Detect which cell encompasses the target text, then output its [X, Y] center coordinate. 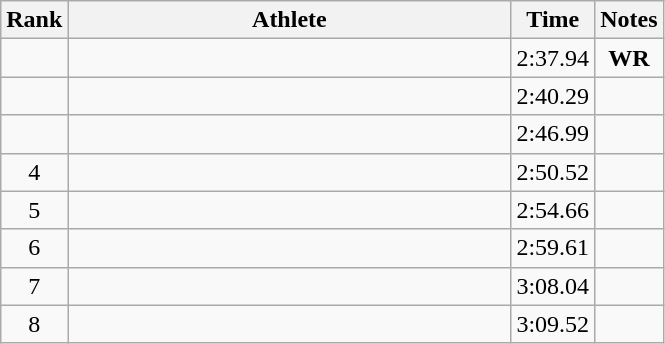
7 [34, 286]
2:54.66 [553, 210]
2:59.61 [553, 248]
2:40.29 [553, 96]
4 [34, 172]
8 [34, 324]
2:46.99 [553, 134]
3:09.52 [553, 324]
Time [553, 20]
5 [34, 210]
6 [34, 248]
WR [629, 58]
Notes [629, 20]
Athlete [290, 20]
2:37.94 [553, 58]
Rank [34, 20]
2:50.52 [553, 172]
3:08.04 [553, 286]
